Find where the given text appears and provide that cell's center as [x, y] coordinate. 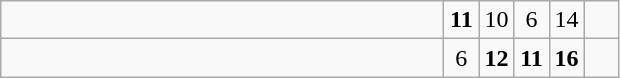
16 [566, 58]
10 [496, 20]
14 [566, 20]
12 [496, 58]
